Determine the (x, y) coordinate at the center of the cell enclosing the given text.  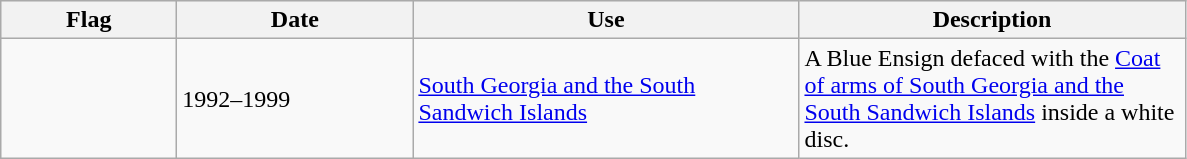
Use (606, 20)
Flag (89, 20)
1992–1999 (295, 98)
Date (295, 20)
South Georgia and the South Sandwich Islands (606, 98)
Description (992, 20)
A Blue Ensign defaced with the Coat of arms of South Georgia and the South Sandwich Islands inside a white disc. (992, 98)
